Locate the cell with the specified text and output its (x, y) center coordinate. 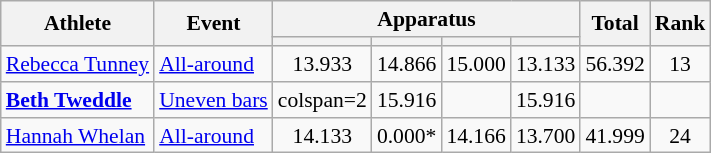
14.866 (406, 64)
Athlete (78, 24)
13.133 (546, 64)
Rebecca Tunney (78, 64)
colspan=2 (322, 100)
Event (214, 24)
56.392 (614, 64)
All-around (214, 64)
15.000 (476, 64)
13.933 (322, 64)
Beth Tweddle (78, 100)
Apparatus (427, 19)
13 (680, 64)
Total (614, 24)
Uneven bars (214, 100)
Rank (680, 24)
